Search for the cell housing the specified text and yield its (X, Y) center coordinate. 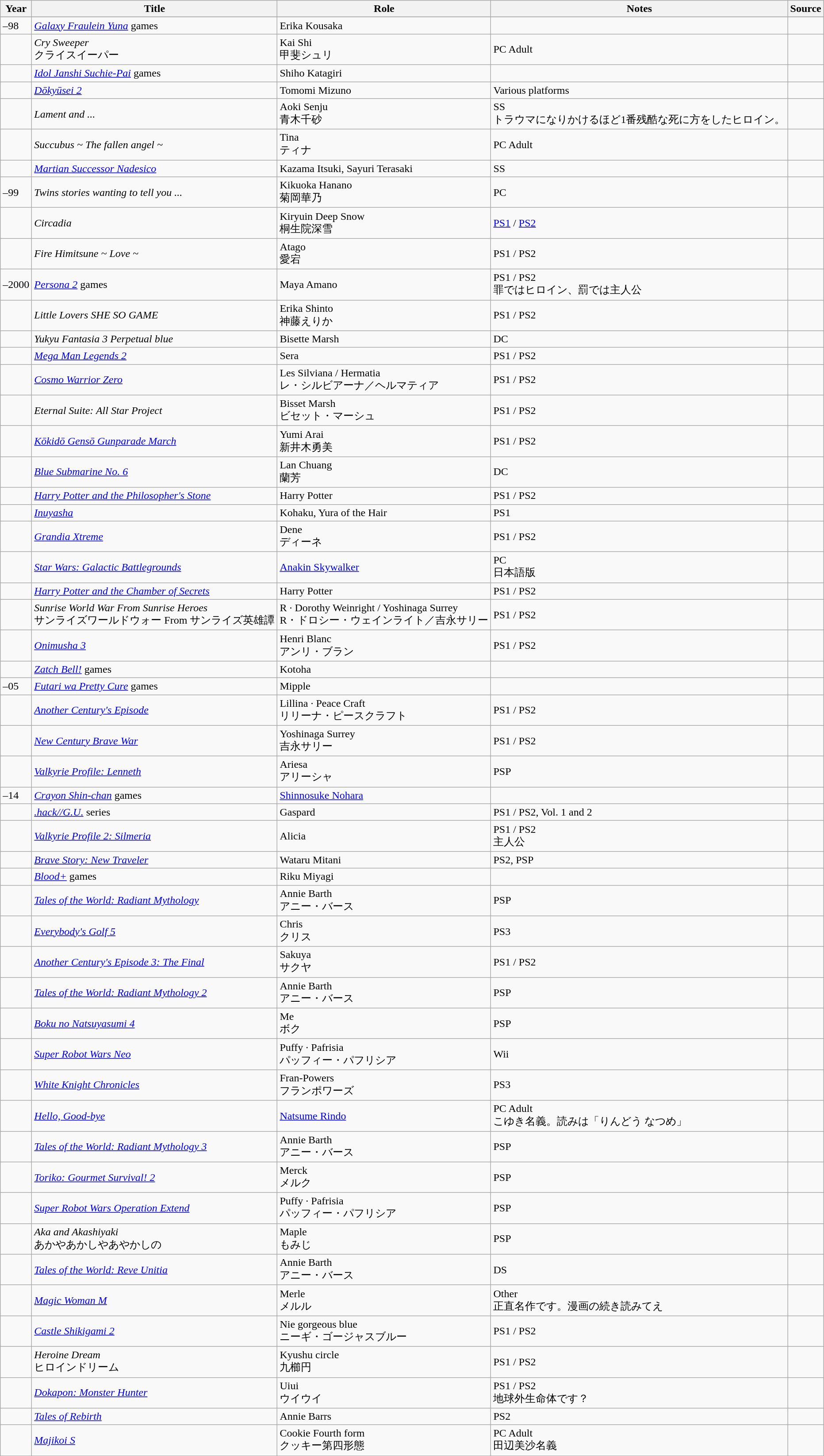
Kotoha (384, 669)
Blood+ games (155, 877)
PC 日本語版 (640, 567)
Grandia Xtreme (155, 536)
PS2, PSP (640, 860)
Crayon Shin-chan games (155, 795)
Year (16, 9)
Tales of Rebirth (155, 1417)
Cry Sweeperクライスイーパー (155, 50)
Tales of the World: Radiant Mythology 2 (155, 993)
Blue Submarine No. 6 (155, 472)
Tales of the World: Reve Unitia (155, 1270)
SSトラウマになりかけるほど1番残酷な死に方をしたヒロイン。 (640, 114)
Another Century's Episode 3: The Final (155, 962)
Ariesaアリーシャ (384, 772)
Maya Amano (384, 284)
Sera (384, 356)
Shinnosuke Nohara (384, 795)
Eternal Suite: All Star Project (155, 410)
Super Robot Wars Neo (155, 1054)
Role (384, 9)
Tinaティナ (384, 145)
Meボク (384, 1023)
Martian Successor Nadesico (155, 169)
Gaspard (384, 812)
White Knight Chronicles (155, 1085)
Kikuoka Hanano菊岡華乃 (384, 192)
Other正直名作です。漫画の続き読みてえ (640, 1300)
Tomomi Mizuno (384, 90)
Dōkyūsei 2 (155, 90)
Twins stories wanting to tell you ... (155, 192)
Little Lovers SHE SO GAME (155, 315)
DS (640, 1270)
Riku Miyagi (384, 877)
Henri Blancアンリ・ブラン (384, 646)
Mipple (384, 686)
Hello, Good-bye (155, 1116)
PS1 (640, 513)
PC Adult田辺美沙名義 (640, 1441)
Star Wars: Galactic Battlegrounds (155, 567)
Shiho Katagiri (384, 73)
Merleメルル (384, 1300)
Galaxy Fraulein Yuna games (155, 26)
Another Century's Episode (155, 710)
–98 (16, 26)
Toriko: Gourmet Survival! 2 (155, 1177)
Magic Woman M (155, 1300)
Heroine Dreamヒロインドリーム (155, 1362)
Sakuyaサクヤ (384, 962)
Bisette Marsh (384, 339)
Lan Chuang蘭芳 (384, 472)
Fran-Powersフランポワーズ (384, 1085)
Castle Shikigami 2 (155, 1331)
Dokapon: Monster Hunter (155, 1393)
PC Adultこゆき名義。読みは「りんどう なつめ」 (640, 1116)
New Century Brave War (155, 741)
Chrisクリス (384, 931)
Yukyu Fantasia 3 Perpetual blue (155, 339)
R · Dorothy Weinright / Yoshinaga SurreyR・ドロシー・ウェインライト／吉永サリー (384, 615)
Erika Kousaka (384, 26)
–14 (16, 795)
Kai Shi甲斐シュリ (384, 50)
Title (155, 9)
Aoki Senju青木千砂 (384, 114)
Onimusha 3 (155, 646)
Majikoi S (155, 1441)
Les Silviana / Hermatiaレ・シルビアーナ／ヘルマティア (384, 380)
Merckメルク (384, 1177)
Sunrise World War From Sunrise Heroesサンライズワールドウォー From サンライズ英雄譚 (155, 615)
Anakin Skywalker (384, 567)
Harry Potter and the Chamber of Secrets (155, 591)
Idol Janshi Suchie-Pai games (155, 73)
Mapleもみじ (384, 1239)
PS1 / PS2罪ではヒロイン、罰では主人公 (640, 284)
Lillina · Peace Craftリリーナ・ピースクラフト (384, 710)
Succubus ~ The fallen angel ~ (155, 145)
Kiryuin Deep Snow桐生院深雪 (384, 223)
Everybody's Golf 5 (155, 931)
Aka and Akashiyakiあかやあかしやあやかしの (155, 1239)
Wii (640, 1054)
Kōkidō Gensō Gunparade March (155, 441)
Valkyrie Profile: Lenneth (155, 772)
Circadia (155, 223)
Inuyasha (155, 513)
Kohaku, Yura of the Hair (384, 513)
Harry Potter and the Philosopher's Stone (155, 496)
Tales of the World: Radiant Mythology 3 (155, 1147)
Valkyrie Profile 2: Silmeria (155, 836)
Lament and ... (155, 114)
Tales of the World: Radiant Mythology (155, 900)
.hack//G.U. series (155, 812)
Source (806, 9)
Yumi Arai新井木勇美 (384, 441)
–05 (16, 686)
Notes (640, 9)
Cookie Fourth formクッキー第四形態 (384, 1441)
SS (640, 169)
Kyushu circle九櫛円 (384, 1362)
PS2 (640, 1417)
Zatch Bell! games (155, 669)
PS1 / PS2主人公 (640, 836)
Deneディーネ (384, 536)
PC (640, 192)
Erika Shinto神藤えりか (384, 315)
Persona 2 games (155, 284)
Super Robot Wars Operation Extend (155, 1208)
Annie Barrs (384, 1417)
Fire Himitsune ~ Love ~ (155, 254)
Futari wa Pretty Cure games (155, 686)
–99 (16, 192)
Alicia (384, 836)
Cosmo Warrior Zero (155, 380)
Mega Man Legends 2 (155, 356)
Bisset Marshビセット・マーシュ (384, 410)
–2000 (16, 284)
Wataru Mitani (384, 860)
Boku no Natsuyasumi 4 (155, 1023)
Nie gorgeous blueニーギ・ゴージャスブルー (384, 1331)
Brave Story: New Traveler (155, 860)
Atago愛宕 (384, 254)
Various platforms (640, 90)
Yoshinaga Surrey吉永サリー (384, 741)
Kazama Itsuki, Sayuri Terasaki (384, 169)
PS1 / PS2地球外生命体です？ (640, 1393)
Uiuiウイウイ (384, 1393)
Natsume Rindo (384, 1116)
PS1 / PS2, Vol. 1 and 2 (640, 812)
